Search for the cell housing the specified text and yield its [X, Y] center coordinate. 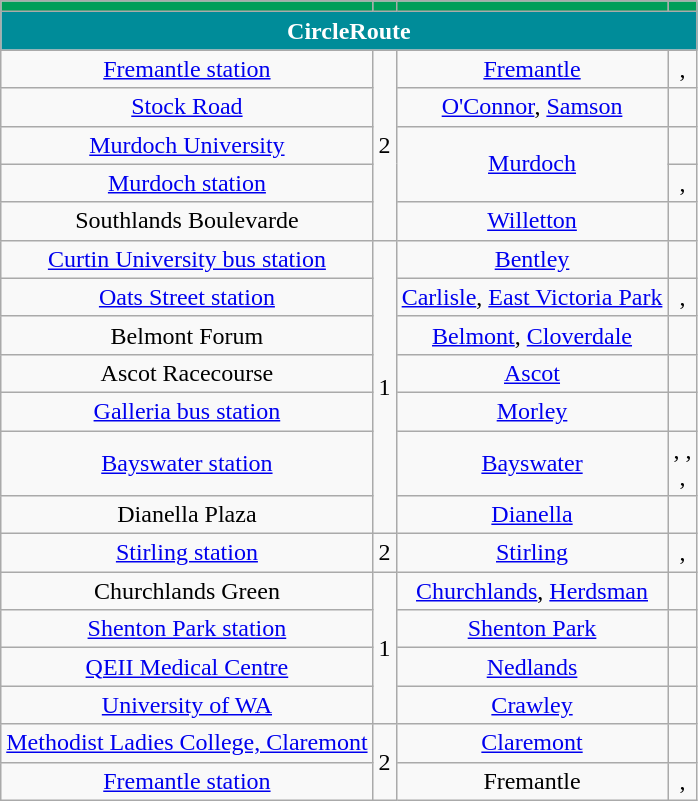
Shenton Park station [187, 629]
Belmont, Cloverdale [532, 335]
Methodist Ladies College, Claremont [187, 743]
Murdoch station [187, 183]
Stirling [532, 553]
Murdoch [532, 164]
Murdoch University [187, 145]
QEII Medical Centre [187, 667]
Nedlands [532, 667]
Bayswater [532, 462]
Crawley [532, 705]
Ascot Racecourse [187, 373]
Bayswater station [187, 462]
Galleria bus station [187, 411]
Willetton [532, 221]
Morley [532, 411]
O'Connor, Samson [532, 107]
Stock Road [187, 107]
Stirling station [187, 553]
Churchlands Green [187, 591]
Dianella [532, 515]
Dianella Plaza [187, 515]
Curtin University bus station [187, 259]
Belmont Forum [187, 335]
Shenton Park [532, 629]
CircleRoute [349, 31]
Carlisle, East Victoria Park [532, 297]
Churchlands, Herdsman [532, 591]
Southlands Boulevarde [187, 221]
Oats Street station [187, 297]
Bentley [532, 259]
Ascot [532, 373]
Claremont [532, 743]
University of WA [187, 705]
, ,, [682, 462]
